Extract the (X, Y) coordinate from the center of the cell holding the provided text.  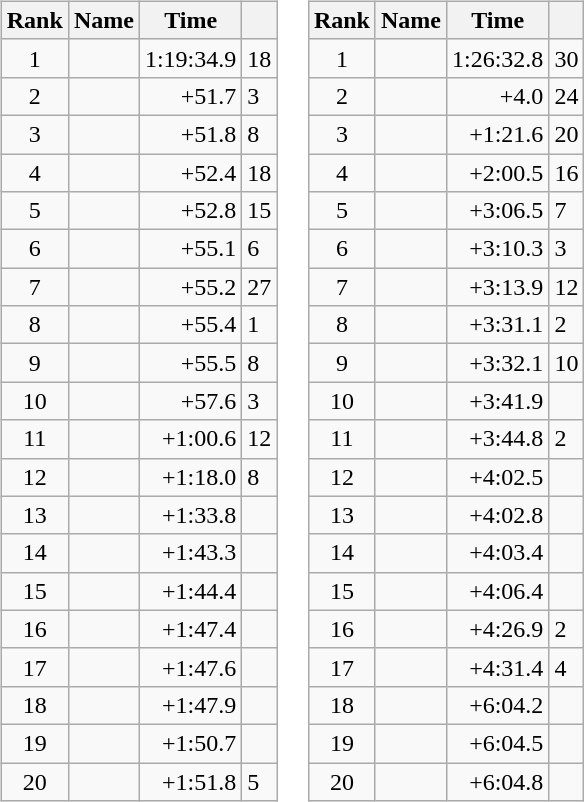
+3:10.3 (497, 249)
+1:44.4 (190, 591)
+6:04.5 (497, 743)
+4:26.9 (497, 629)
+51.7 (190, 96)
+52.4 (190, 173)
+55.4 (190, 325)
+3:32.1 (497, 363)
+4:06.4 (497, 591)
+3:41.9 (497, 401)
+6:04.8 (497, 781)
+1:33.8 (190, 515)
+1:47.9 (190, 705)
+4.0 (497, 96)
+1:47.6 (190, 667)
+3:44.8 (497, 439)
+55.1 (190, 249)
1:26:32.8 (497, 58)
+4:02.5 (497, 477)
+1:47.4 (190, 629)
+51.8 (190, 134)
+52.8 (190, 211)
+57.6 (190, 401)
+4:03.4 (497, 553)
+2:00.5 (497, 173)
+3:06.5 (497, 211)
+1:43.3 (190, 553)
1:19:34.9 (190, 58)
+3:13.9 (497, 287)
+55.5 (190, 363)
30 (566, 58)
+4:02.8 (497, 515)
+1:50.7 (190, 743)
+4:31.4 (497, 667)
+1:00.6 (190, 439)
+1:51.8 (190, 781)
24 (566, 96)
+55.2 (190, 287)
+1:21.6 (497, 134)
27 (260, 287)
+6:04.2 (497, 705)
+1:18.0 (190, 477)
+3:31.1 (497, 325)
